Identify which cell holds the provided text, then report its [X, Y] central coordinate. 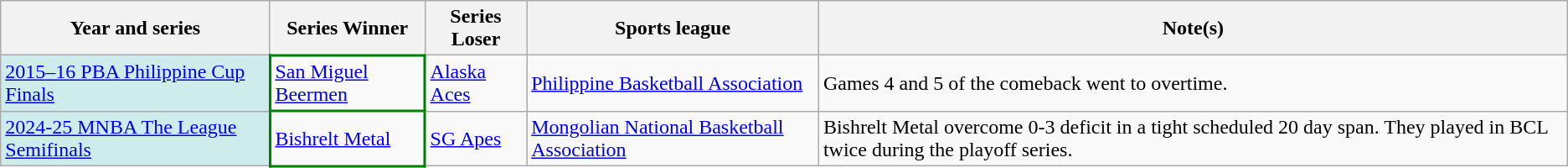
SG Apes [476, 138]
Series Winner [347, 29]
Alaska Aces [476, 84]
2024-25 MNBA The League Semifinals [136, 138]
Bishrelt Metal [347, 138]
Year and series [136, 29]
Games 4 and 5 of the comeback went to overtime. [1193, 84]
Bishrelt Metal overcome 0-3 deficit in a tight scheduled 20 day span. They played in BCL twice during the playoff series. [1193, 138]
Series Loser [476, 29]
Note(s) [1193, 29]
Sports league [673, 29]
Philippine Basketball Association [673, 84]
2015–16 PBA Philippine Cup Finals [136, 84]
San Miguel Beermen [347, 84]
Mongolian National Basketball Association [673, 138]
